Return the [X, Y] coordinate for the center point of the cell that contains the specified text.  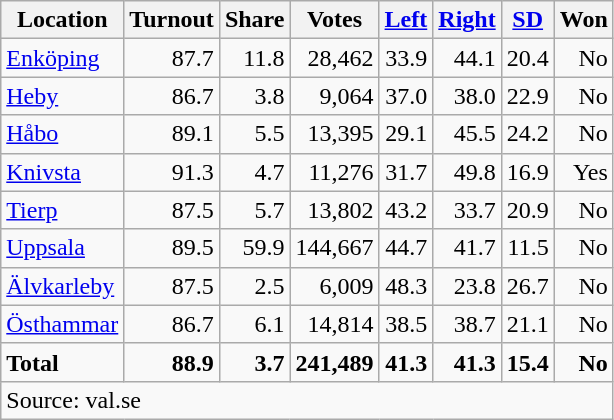
11.8 [254, 58]
26.7 [528, 286]
11.5 [528, 248]
41.7 [467, 248]
Enköping [62, 58]
14,814 [334, 324]
3.8 [254, 96]
241,489 [334, 362]
2.5 [254, 286]
20.4 [528, 58]
43.2 [406, 210]
Håbo [62, 134]
91.3 [172, 172]
Total [62, 362]
38.5 [406, 324]
Won [584, 20]
20.9 [528, 210]
31.7 [406, 172]
11,276 [334, 172]
33.7 [467, 210]
59.9 [254, 248]
33.9 [406, 58]
89.5 [172, 248]
29.1 [406, 134]
38.7 [467, 324]
13,802 [334, 210]
Left [406, 20]
38.0 [467, 96]
44.1 [467, 58]
22.9 [528, 96]
Location [62, 20]
Tierp [62, 210]
Turnout [172, 20]
Östhammar [62, 324]
21.1 [528, 324]
Uppsala [62, 248]
6,009 [334, 286]
Source: val.se [308, 400]
Heby [62, 96]
3.7 [254, 362]
6.1 [254, 324]
16.9 [528, 172]
28,462 [334, 58]
89.1 [172, 134]
15.4 [528, 362]
SD [528, 20]
Yes [584, 172]
13,395 [334, 134]
24.2 [528, 134]
Right [467, 20]
144,667 [334, 248]
Knivsta [62, 172]
Älvkarleby [62, 286]
Share [254, 20]
48.3 [406, 286]
87.7 [172, 58]
45.5 [467, 134]
88.9 [172, 362]
5.5 [254, 134]
23.8 [467, 286]
49.8 [467, 172]
9,064 [334, 96]
Votes [334, 20]
37.0 [406, 96]
44.7 [406, 248]
4.7 [254, 172]
5.7 [254, 210]
